Determine the [X, Y] coordinate at the center of the cell enclosing the given text.  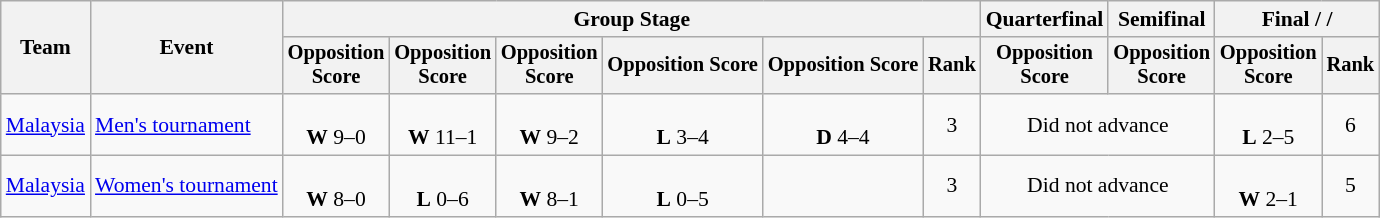
D 4–4 [843, 124]
W 11–1 [442, 124]
Men's tournament [186, 124]
L 3–4 [683, 124]
W 8–0 [336, 186]
Quarterfinal [1045, 19]
Final / / [1297, 19]
Women's tournament [186, 186]
W 9–0 [336, 124]
5 [1351, 186]
L 2–5 [1268, 124]
Group Stage [632, 19]
Event [186, 48]
W 8–1 [550, 186]
L 0–5 [683, 186]
L 0–6 [442, 186]
6 [1351, 124]
Team [46, 48]
W 2–1 [1268, 186]
Semifinal [1162, 19]
W 9–2 [550, 124]
